Locate the cell with the specified text and output its [x, y] center coordinate. 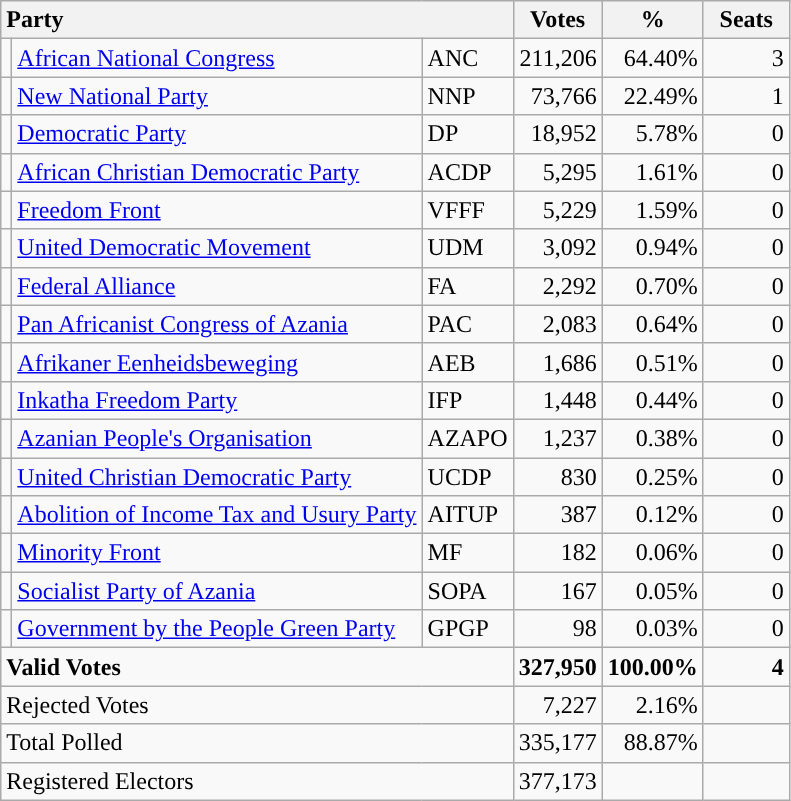
New National Party [217, 96]
0.70% [652, 286]
AZAPO [468, 438]
1 [746, 96]
MF [468, 553]
0.03% [652, 629]
4 [746, 667]
Inkatha Freedom Party [217, 400]
0.05% [652, 591]
0.64% [652, 324]
0.51% [652, 362]
167 [558, 591]
United Democratic Movement [217, 248]
3 [746, 58]
African Christian Democratic Party [217, 172]
1.61% [652, 172]
0.12% [652, 515]
Seats [746, 20]
2.16% [652, 705]
0.44% [652, 400]
GPGP [468, 629]
Registered Electors [257, 781]
5.78% [652, 134]
0.38% [652, 438]
327,950 [558, 667]
FA [468, 286]
UCDP [468, 477]
SOPA [468, 591]
387 [558, 515]
Party [257, 20]
0.25% [652, 477]
5,295 [558, 172]
AEB [468, 362]
% [652, 20]
Socialist Party of Azania [217, 591]
73,766 [558, 96]
Valid Votes [257, 667]
22.49% [652, 96]
100.00% [652, 667]
Total Polled [257, 743]
Rejected Votes [257, 705]
Democratic Party [217, 134]
1,237 [558, 438]
88.87% [652, 743]
Government by the People Green Party [217, 629]
Afrikaner Eenheidsbeweging [217, 362]
VFFF [468, 210]
3,092 [558, 248]
830 [558, 477]
Federal Alliance [217, 286]
AITUP [468, 515]
5,229 [558, 210]
0.94% [652, 248]
DP [468, 134]
182 [558, 553]
211,206 [558, 58]
2,292 [558, 286]
IFP [468, 400]
African National Congress [217, 58]
Freedom Front [217, 210]
98 [558, 629]
Azanian People's Organisation [217, 438]
Pan Africanist Congress of Azania [217, 324]
2,083 [558, 324]
7,227 [558, 705]
ACDP [468, 172]
NNP [468, 96]
1,686 [558, 362]
UDM [468, 248]
377,173 [558, 781]
Abolition of Income Tax and Usury Party [217, 515]
1.59% [652, 210]
ANC [468, 58]
1,448 [558, 400]
64.40% [652, 58]
Minority Front [217, 553]
18,952 [558, 134]
PAC [468, 324]
Votes [558, 20]
335,177 [558, 743]
0.06% [652, 553]
United Christian Democratic Party [217, 477]
